Determine the [X, Y] coordinate at the center of the cell enclosing the given text.  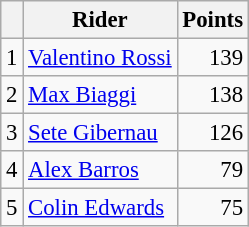
138 [212, 95]
Points [212, 20]
Rider [100, 20]
Alex Barros [100, 170]
5 [12, 208]
139 [212, 58]
Colin Edwards [100, 208]
3 [12, 133]
4 [12, 170]
2 [12, 95]
Max Biaggi [100, 95]
Sete Gibernau [100, 133]
Valentino Rossi [100, 58]
126 [212, 133]
1 [12, 58]
79 [212, 170]
75 [212, 208]
